Scan for the cell matching the given text and deliver its [X, Y] coordinate at center. 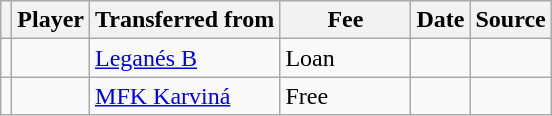
MFK Karviná [185, 96]
Source [510, 20]
Loan [346, 58]
Date [440, 20]
Leganés B [185, 58]
Player [51, 20]
Fee [346, 20]
Transferred from [185, 20]
Free [346, 96]
